Find where the given text appears and provide that cell's center as (X, Y) coordinate. 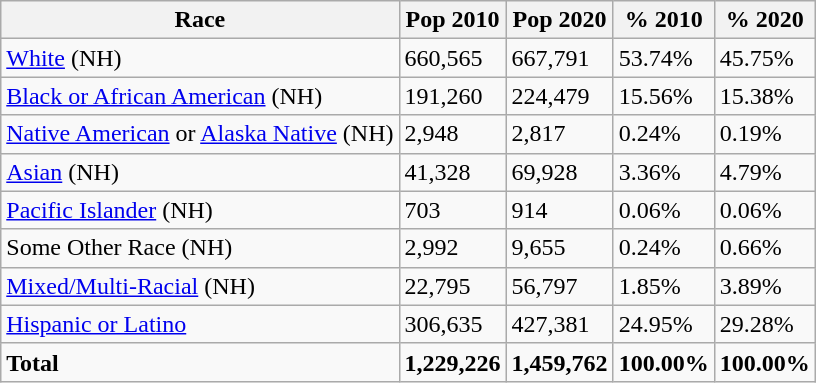
3.89% (764, 286)
2,817 (560, 134)
0.19% (764, 134)
4.79% (764, 172)
Pop 2010 (452, 20)
Native American or Alaska Native (NH) (200, 134)
660,565 (452, 58)
White (NH) (200, 58)
Black or African American (NH) (200, 96)
41,328 (452, 172)
Asian (NH) (200, 172)
Total (200, 362)
306,635 (452, 324)
45.75% (764, 58)
0.66% (764, 248)
Hispanic or Latino (200, 324)
191,260 (452, 96)
3.36% (664, 172)
427,381 (560, 324)
15.56% (664, 96)
914 (560, 210)
24.95% (664, 324)
2,948 (452, 134)
15.38% (764, 96)
% 2020 (764, 20)
2,992 (452, 248)
Pop 2020 (560, 20)
% 2010 (664, 20)
Pacific Islander (NH) (200, 210)
1,229,226 (452, 362)
1,459,762 (560, 362)
69,928 (560, 172)
9,655 (560, 248)
53.74% (664, 58)
703 (452, 210)
56,797 (560, 286)
Some Other Race (NH) (200, 248)
29.28% (764, 324)
Mixed/Multi-Racial (NH) (200, 286)
667,791 (560, 58)
1.85% (664, 286)
224,479 (560, 96)
Race (200, 20)
22,795 (452, 286)
